Extract the [x, y] coordinate from the center of the cell holding the provided text.  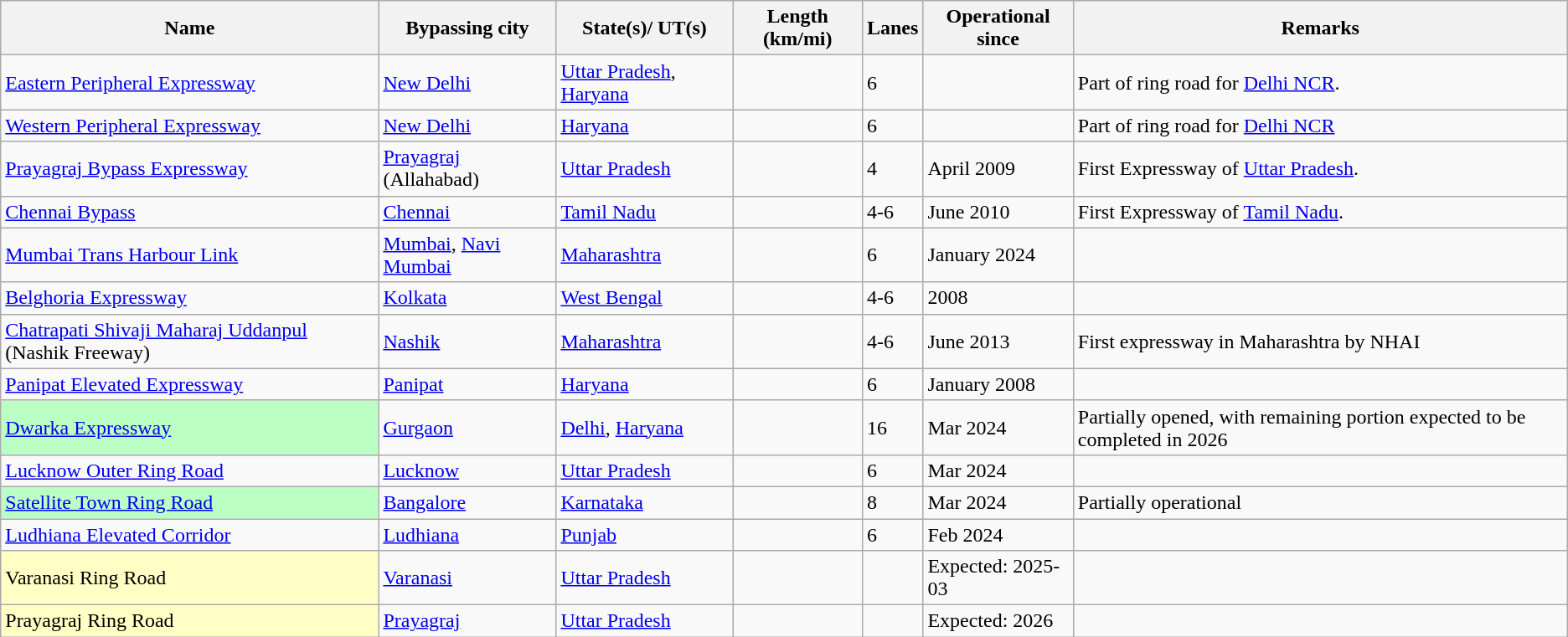
Dwarka Expressway [189, 427]
8 [892, 502]
Chatrapati Shivaji Maharaj Uddanpul (Nashik Freeway) [189, 342]
Varanasi Ring Road [189, 578]
State(s)/ UT(s) [645, 28]
Feb 2024 [998, 535]
Chennai [467, 212]
Expected: 2025-03 [998, 578]
Prayagraj [467, 621]
Prayagraj (Allahabad) [467, 169]
Chennai Bypass [189, 212]
2008 [998, 298]
16 [892, 427]
Tamil Nadu [645, 212]
Lucknow Outer Ring Road [189, 470]
Eastern Peripheral Expressway [189, 82]
Bypassing city [467, 28]
First Expressway of Tamil Nadu. [1320, 212]
Kolkata [467, 298]
Ludhiana [467, 535]
Belghoria Expressway [189, 298]
Lanes [892, 28]
Part of ring road for Delhi NCR. [1320, 82]
First expressway in Maharashtra by NHAI [1320, 342]
Satellite Town Ring Road [189, 502]
Part of ring road for Delhi NCR [1320, 126]
Varanasi [467, 578]
January 2024 [998, 254]
Bangalore [467, 502]
Karnataka [645, 502]
Mumbai, Navi Mumbai [467, 254]
June 2013 [998, 342]
Partially operational [1320, 502]
Panipat [467, 384]
West Bengal [645, 298]
Ludhiana Elevated Corridor [189, 535]
April 2009 [998, 169]
Prayagraj Ring Road [189, 621]
Partially opened, with remaining portion expected to be completed in 2026 [1320, 427]
Gurgaon [467, 427]
Nashik [467, 342]
Delhi, Haryana [645, 427]
Western Peripheral Expressway [189, 126]
First Expressway of Uttar Pradesh. [1320, 169]
Panipat Elevated Expressway [189, 384]
Lucknow [467, 470]
Length (km/mi) [797, 28]
Operational since [998, 28]
Uttar Pradesh, Haryana [645, 82]
Mumbai Trans Harbour Link [189, 254]
Punjab [645, 535]
Name [189, 28]
Remarks [1320, 28]
Expected: 2026 [998, 621]
4 [892, 169]
June 2010 [998, 212]
January 2008 [998, 384]
Prayagraj Bypass Expressway [189, 169]
